Extract the [x, y] coordinate from the center of the cell holding the provided text.  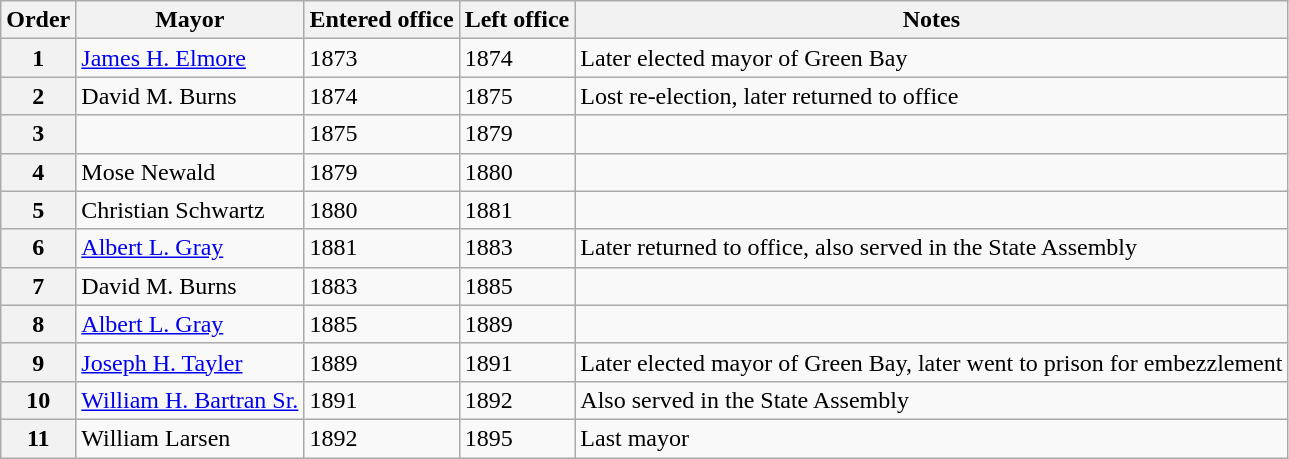
Later returned to office, also served in the State Assembly [932, 248]
10 [38, 400]
7 [38, 286]
Later elected mayor of Green Bay, later went to prison for embezzlement [932, 362]
8 [38, 324]
4 [38, 172]
3 [38, 134]
Left office [517, 20]
Mayor [190, 20]
Mose Newald [190, 172]
6 [38, 248]
James H. Elmore [190, 58]
Joseph H. Tayler [190, 362]
Later elected mayor of Green Bay [932, 58]
William H. Bartran Sr. [190, 400]
5 [38, 210]
William Larsen [190, 438]
Lost re-election, later returned to office [932, 96]
9 [38, 362]
Notes [932, 20]
Also served in the State Assembly [932, 400]
1895 [517, 438]
2 [38, 96]
Last mayor [932, 438]
Entered office [382, 20]
1873 [382, 58]
11 [38, 438]
1 [38, 58]
Christian Schwartz [190, 210]
Order [38, 20]
